Find where the given text appears and provide that cell's center as (X, Y) coordinate. 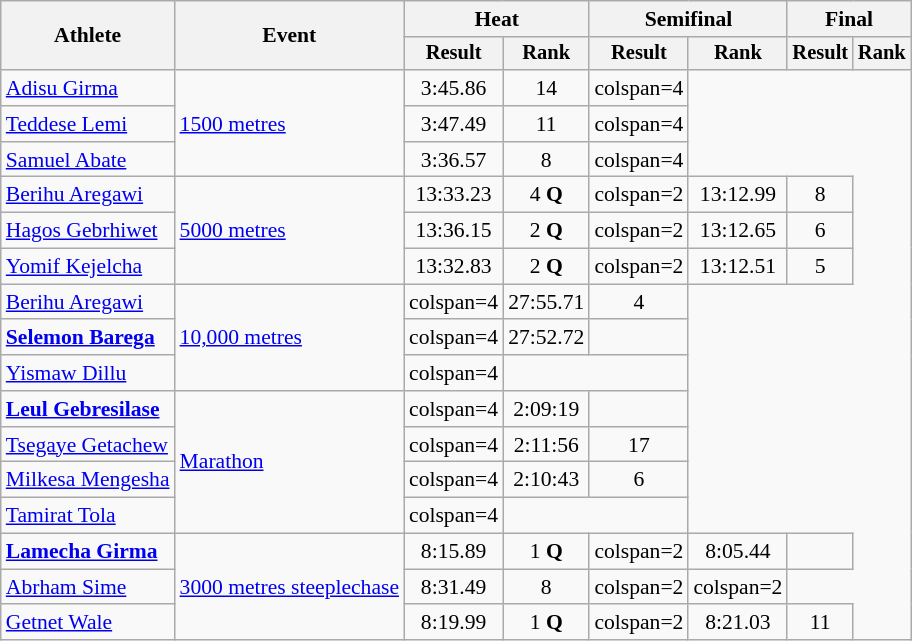
13:32.83 (454, 267)
Lamecha Girma (88, 552)
4 Q (546, 195)
13:33.23 (454, 195)
Tsegaye Getachew (88, 445)
13:12.99 (738, 195)
2:11:56 (546, 445)
Marathon (290, 462)
Event (290, 36)
Final (848, 19)
27:55.71 (546, 302)
4 (638, 302)
Tamirat Tola (88, 516)
8:15.89 (454, 552)
8:19.99 (454, 623)
Heat (496, 19)
1500 metres (290, 124)
3:47.49 (454, 124)
5 (820, 267)
3:36.57 (454, 160)
Milkesa Mengesha (88, 480)
Semifinal (688, 19)
13:12.65 (738, 231)
5000 metres (290, 230)
3000 metres steeplechase (290, 588)
17 (638, 445)
8:05.44 (738, 552)
2:10:43 (546, 480)
Leul Gebresilase (88, 409)
Samuel Abate (88, 160)
8:31.49 (454, 587)
Yismaw Dillu (88, 373)
Getnet Wale (88, 623)
Athlete (88, 36)
3:45.86 (454, 88)
Yomif Kejelcha (88, 267)
Abrham Sime (88, 587)
Adisu Girma (88, 88)
Selemon Barega (88, 338)
13:12.51 (738, 267)
Hagos Gebrhiwet (88, 231)
Teddese Lemi (88, 124)
10,000 metres (290, 338)
13:36.15 (454, 231)
2:09:19 (546, 409)
8:21.03 (738, 623)
14 (546, 88)
27:52.72 (546, 338)
